Provide the [x, y] coordinate of the cell's center where the given text is located.  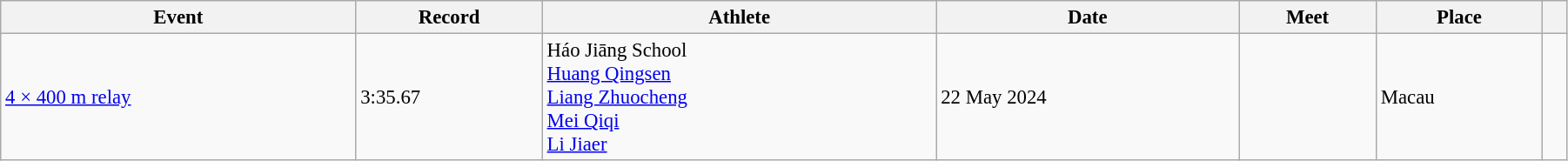
Háo Jiāng SchoolHuang QingsenLiang ZhuochengMei QiqiLi Jiaer [740, 97]
3:35.67 [449, 97]
Meet [1308, 17]
Athlete [740, 17]
4 × 400 m relay [178, 97]
Place [1458, 17]
Event [178, 17]
Macau [1458, 97]
Record [449, 17]
22 May 2024 [1088, 97]
Date [1088, 17]
